Return (x, y) of the center of cell containing provided text 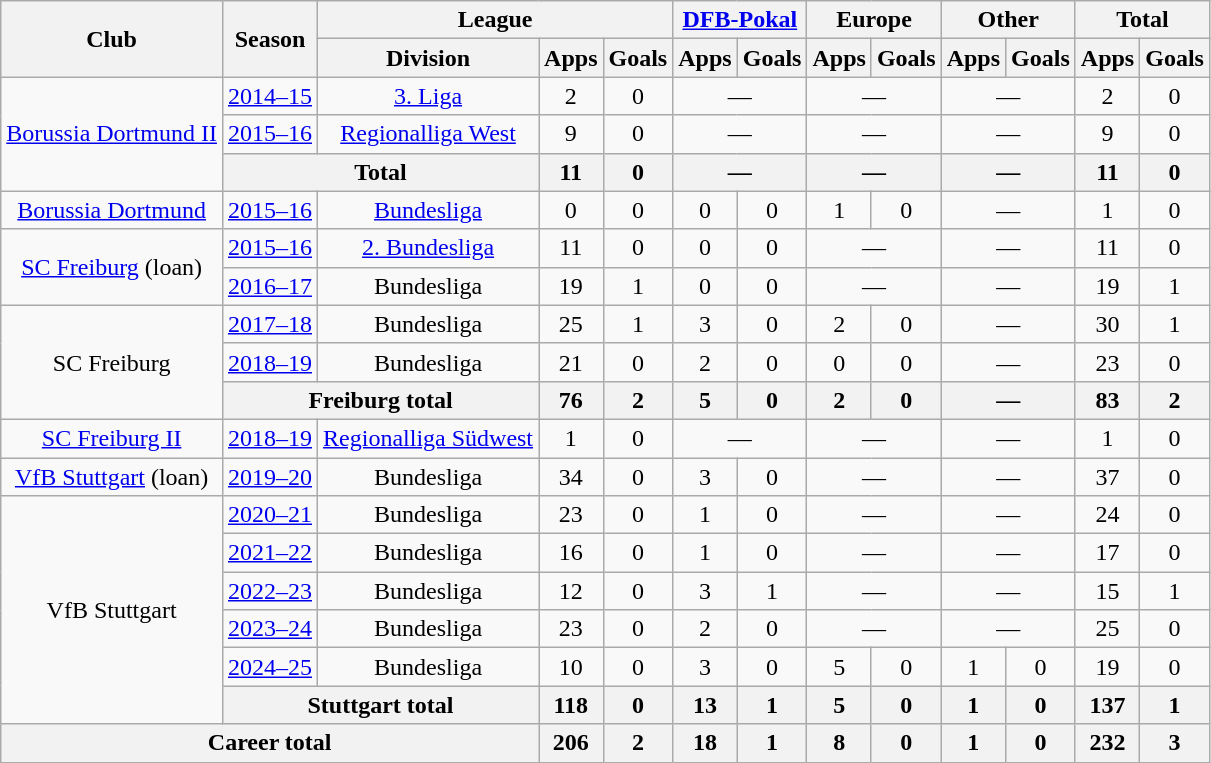
Club (112, 39)
118 (571, 705)
Division (428, 58)
Borussia Dortmund (112, 210)
2020–21 (270, 515)
8 (839, 743)
18 (705, 743)
30 (1107, 324)
Career total (270, 743)
76 (571, 400)
2019–20 (270, 477)
2. Bundesliga (428, 248)
16 (571, 553)
Regionalliga West (428, 134)
206 (571, 743)
Borussia Dortmund II (112, 134)
17 (1107, 553)
15 (1107, 591)
37 (1107, 477)
SC Freiburg (loan) (112, 267)
12 (571, 591)
VfB Stuttgart (loan) (112, 477)
2023–24 (270, 629)
232 (1107, 743)
21 (571, 362)
13 (705, 705)
Europe (874, 20)
2024–25 (270, 667)
2021–22 (270, 553)
137 (1107, 705)
Season (270, 39)
2016–17 (270, 286)
Freiburg total (380, 400)
83 (1107, 400)
Stuttgart total (380, 705)
2022–23 (270, 591)
24 (1107, 515)
34 (571, 477)
DFB-Pokal (740, 20)
3. Liga (428, 96)
SC Freiburg (112, 362)
10 (571, 667)
VfB Stuttgart (112, 610)
Other (1008, 20)
League (496, 20)
SC Freiburg II (112, 438)
Regionalliga Südwest (428, 438)
2014–15 (270, 96)
2017–18 (270, 324)
